Output the [X, Y] coordinate of the center of the cell containing the given text.  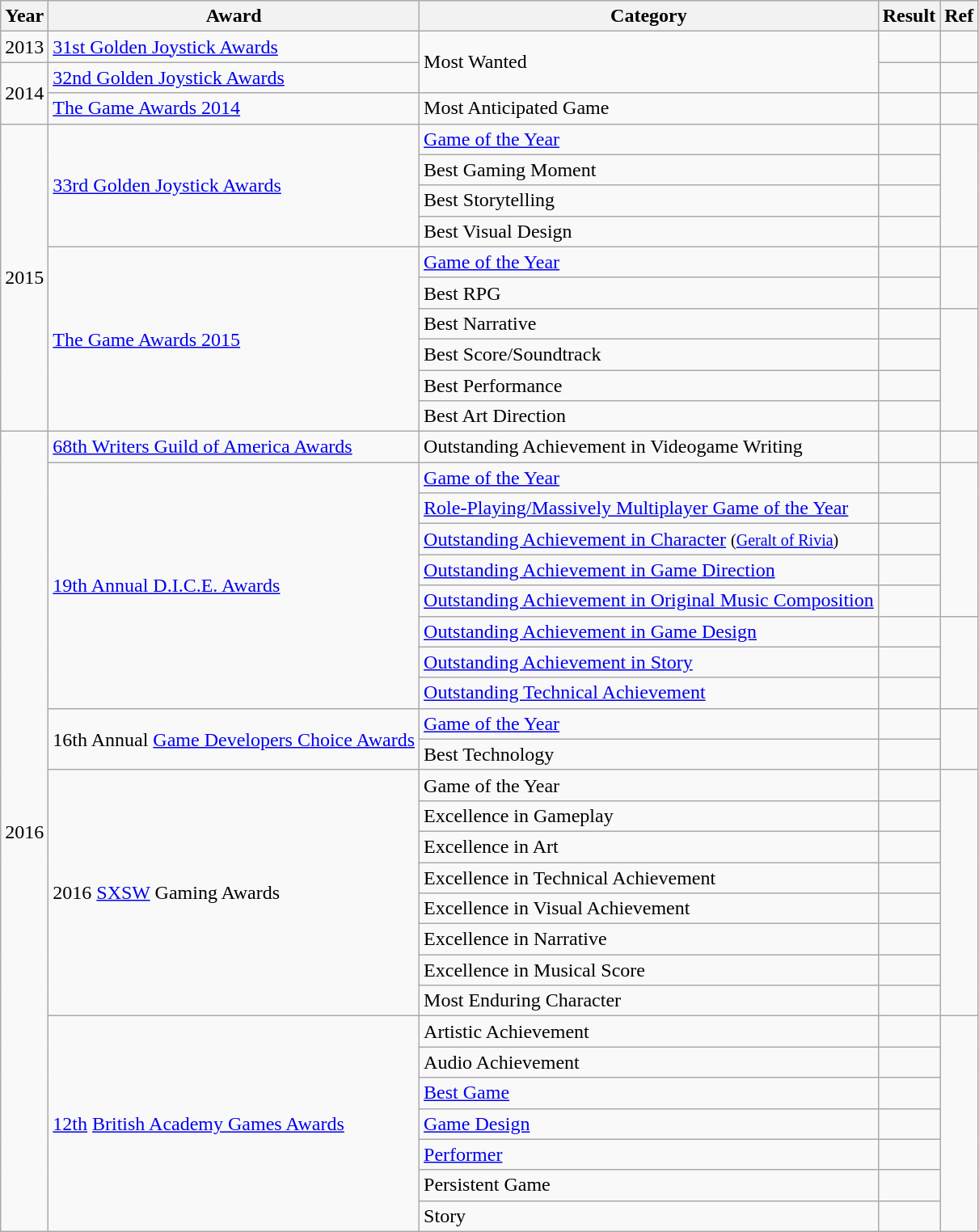
2014 [24, 93]
Ref [959, 16]
The Game Awards 2014 [234, 108]
Most Anticipated Game [649, 108]
Best Score/Soundtrack [649, 354]
2016 SXSW Gaming Awards [234, 892]
Excellence in Gameplay [649, 816]
Result [909, 16]
Best Art Direction [649, 416]
Excellence in Musical Score [649, 970]
Outstanding Achievement in Game Design [649, 631]
16th Annual Game Developers Choice Awards [234, 739]
2016 [24, 832]
Outstanding Achievement in Character (Geralt of Rivia) [649, 539]
Outstanding Achievement in Videogame Writing [649, 447]
Most Wanted [649, 62]
Game Design [649, 1124]
Most Enduring Character [649, 1001]
Outstanding Achievement in Story [649, 662]
Persistent Game [649, 1185]
32nd Golden Joystick Awards [234, 78]
Excellence in Technical Achievement [649, 877]
68th Writers Guild of America Awards [234, 447]
Outstanding Achievement in Original Music Composition [649, 601]
Best Technology [649, 754]
Best Gaming Moment [649, 170]
Story [649, 1216]
The Game Awards 2015 [234, 339]
Excellence in Art [649, 846]
Year [24, 16]
Performer [649, 1154]
Category [649, 16]
2015 [24, 278]
Best Visual Design [649, 231]
33rd Golden Joystick Awards [234, 185]
Audio Achievement [649, 1062]
Best Narrative [649, 323]
31st Golden Joystick Awards [234, 47]
Outstanding Technical Achievement [649, 693]
Award [234, 16]
Best Game [649, 1093]
Artistic Achievement [649, 1032]
Excellence in Narrative [649, 939]
Excellence in Visual Achievement [649, 909]
Best Performance [649, 386]
12th British Academy Games Awards [234, 1124]
Best Storytelling [649, 200]
2013 [24, 47]
19th Annual D.I.C.E. Awards [234, 585]
Best RPG [649, 293]
Outstanding Achievement in Game Direction [649, 570]
Role-Playing/Massively Multiplayer Game of the Year [649, 508]
